Detect which cell encompasses the target text, then output its (x, y) center coordinate. 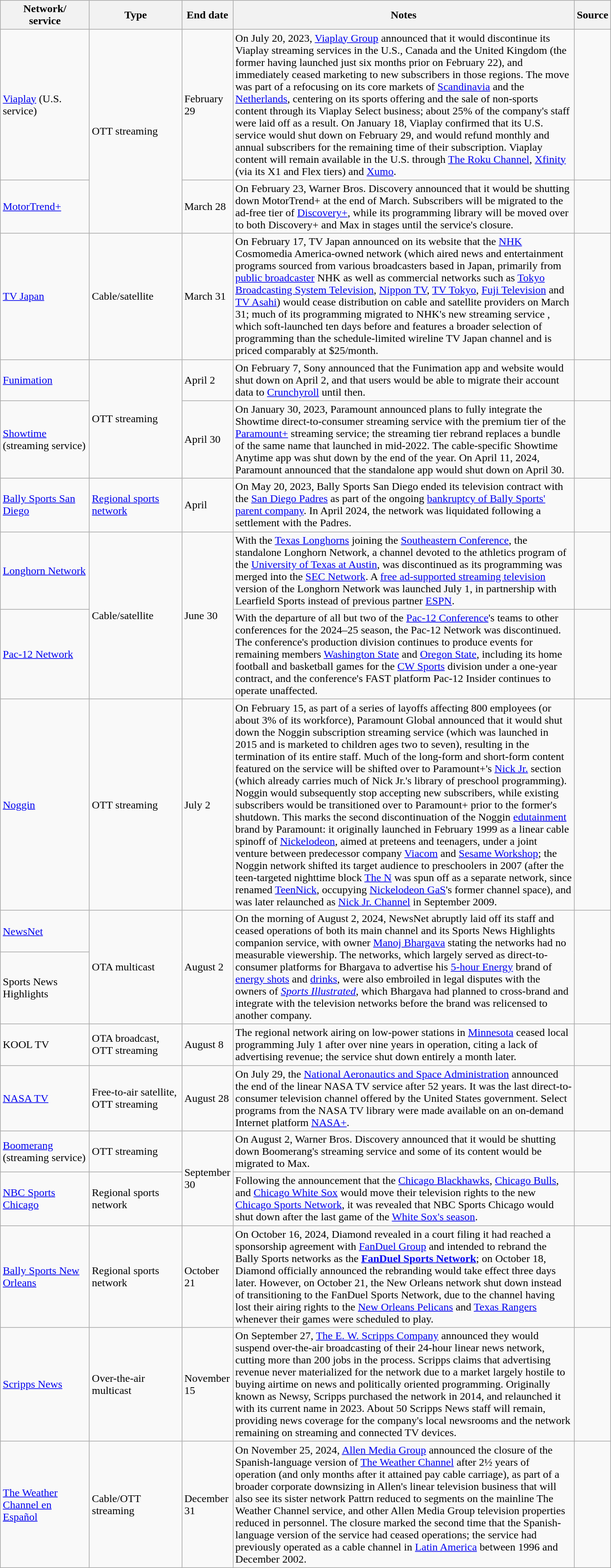
October 21 (207, 1277)
November 15 (207, 1385)
Type (135, 15)
August 8 (207, 1044)
June 30 (207, 616)
Boomerang (streaming service) (45, 1152)
Noggin (45, 804)
Bally Sports San Diego (45, 505)
NASA TV (45, 1098)
Pac-12 Network (45, 654)
NewsNet (45, 931)
February 29 (207, 105)
March 31 (207, 296)
TV Japan (45, 296)
Notes (404, 15)
Free-to-air satellite, OTT streaming (135, 1098)
Cable/OTT streaming (135, 1505)
March 28 (207, 206)
December 31 (207, 1505)
Scripps News (45, 1385)
OTA multicast (135, 967)
August 2 (207, 967)
Sports News Highlights (45, 988)
End date (207, 15)
Source (592, 15)
MotorTrend+ (45, 206)
KOOL TV (45, 1044)
Network/service (45, 15)
Over-the-air multicast (135, 1385)
Showtime (streaming service) (45, 440)
Viaplay (U.S. service) (45, 105)
Bally Sports New Orleans (45, 1277)
Funimation (45, 380)
April (207, 505)
July 2 (207, 804)
OTA broadcast, OTT streaming (135, 1044)
NBC Sports Chicago (45, 1199)
August 28 (207, 1098)
Longhorn Network (45, 571)
April 30 (207, 440)
The Weather Channel en Español (45, 1505)
September 30 (207, 1178)
April 2 (207, 380)
